Find where the given text appears and provide that cell's center as (X, Y) coordinate. 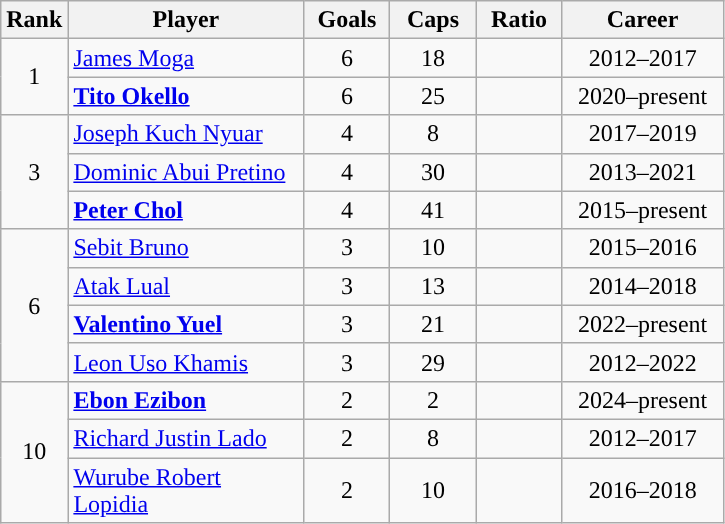
2022–present (642, 324)
2013–2021 (642, 172)
Wurube Robert Lopidia (186, 490)
Caps (433, 20)
41 (433, 210)
2015–2016 (642, 248)
21 (433, 324)
2020–present (642, 96)
Atak Lual (186, 286)
Tito Okello (186, 96)
2024–present (642, 400)
18 (433, 58)
2014–2018 (642, 286)
29 (433, 362)
Rank (34, 20)
2015–present (642, 210)
Player (186, 20)
2012–2022 (642, 362)
Joseph Kuch Nyuar (186, 134)
Peter Chol (186, 210)
Leon Uso Khamis (186, 362)
25 (433, 96)
Sebit Bruno (186, 248)
Career (642, 20)
Ratio (519, 20)
13 (433, 286)
Ebon Ezibon (186, 400)
Richard Justin Lado (186, 438)
Goals (347, 20)
2016–2018 (642, 490)
Valentino Yuel (186, 324)
30 (433, 172)
Dominic Abui Pretino (186, 172)
James Moga (186, 58)
2017–2019 (642, 134)
1 (34, 77)
